Find where the given text appears and provide that cell's center as [X, Y] coordinate. 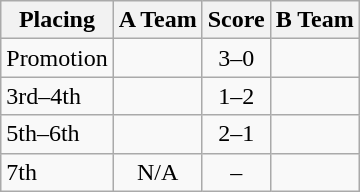
7th [57, 172]
3rd–4th [57, 96]
B Team [314, 20]
5th–6th [57, 134]
3–0 [236, 58]
1–2 [236, 96]
– [236, 172]
A Team [158, 20]
Placing [57, 20]
2–1 [236, 134]
N/A [158, 172]
Promotion [57, 58]
Score [236, 20]
